Find where the given text appears and provide that cell's center as [X, Y] coordinate. 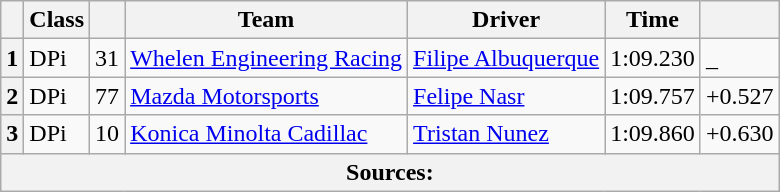
Filipe Albuquerque [506, 58]
1:09.860 [653, 134]
Class [57, 20]
Whelen Engineering Racing [266, 58]
+0.630 [740, 134]
3 [12, 134]
Driver [506, 20]
Sources: [390, 172]
Team [266, 20]
_ [740, 58]
Time [653, 20]
10 [108, 134]
77 [108, 96]
Mazda Motorsports [266, 96]
1 [12, 58]
Tristan Nunez [506, 134]
1:09.230 [653, 58]
Felipe Nasr [506, 96]
31 [108, 58]
2 [12, 96]
1:09.757 [653, 96]
Konica Minolta Cadillac [266, 134]
+0.527 [740, 96]
